Output the (X, Y) coordinate of the center of the cell containing the given text.  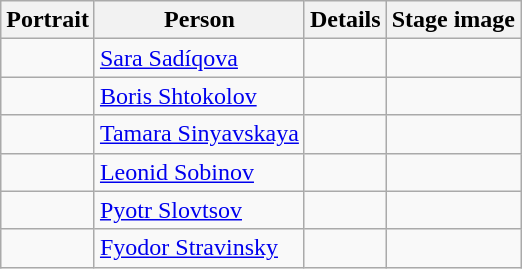
Person (199, 20)
Pyotr Slovtsov (199, 210)
Leonid Sobinov (199, 172)
Details (345, 20)
Boris Shtokolov (199, 96)
Portrait (48, 20)
Stage image (453, 20)
Sara Sadíqova (199, 58)
Fyodor Stravinsky (199, 248)
Tamara Sinyavskaya (199, 134)
